Search for the cell housing the specified text and yield its (X, Y) center coordinate. 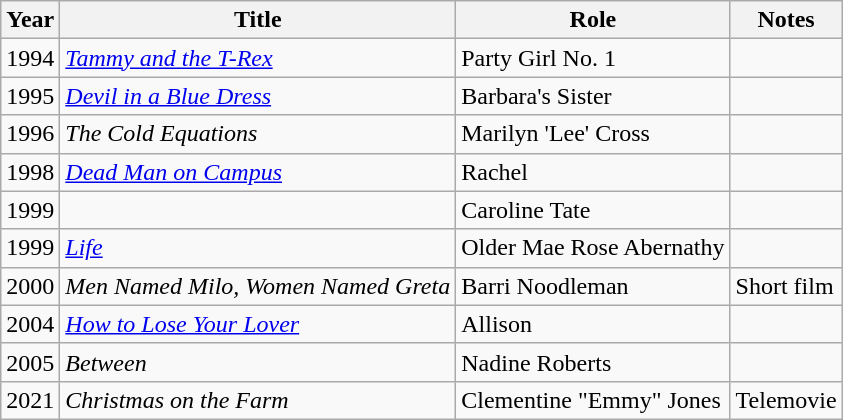
Marilyn 'Lee' Cross (593, 134)
Clementine "Emmy" Jones (593, 400)
Notes (786, 20)
Role (593, 20)
Dead Man on Campus (258, 172)
Life (258, 248)
How to Lose Your Lover (258, 324)
Devil in a Blue Dress (258, 96)
1995 (30, 96)
Barri Noodleman (593, 286)
1996 (30, 134)
Caroline Tate (593, 210)
Nadine Roberts (593, 362)
Older Mae Rose Abernathy (593, 248)
Party Girl No. 1 (593, 58)
Rachel (593, 172)
Christmas on the Farm (258, 400)
2000 (30, 286)
Short film (786, 286)
Year (30, 20)
Telemovie (786, 400)
2004 (30, 324)
2021 (30, 400)
Allison (593, 324)
Barbara's Sister (593, 96)
Tammy and the T-Rex (258, 58)
1994 (30, 58)
1998 (30, 172)
The Cold Equations (258, 134)
2005 (30, 362)
Men Named Milo, Women Named Greta (258, 286)
Title (258, 20)
Between (258, 362)
